Extract the (X, Y) coordinate from the center of the cell holding the provided text.  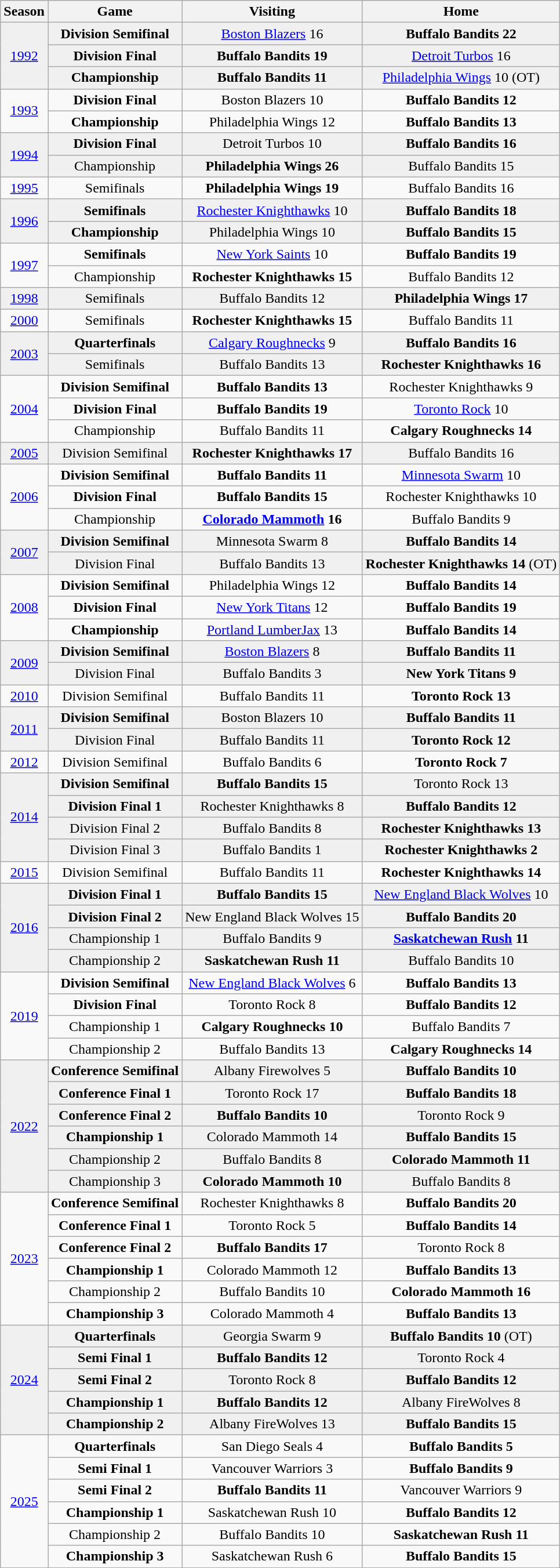
Toronto Rock 9 (461, 1115)
Rochester Knighthawks 13 (461, 828)
Philadelphia Wings 17 (461, 299)
2016 (24, 927)
Albany FireWolves 13 (272, 1424)
Colorado Mammoth 11 (461, 1159)
Season (24, 12)
New York Saints 10 (272, 254)
Georgia Swarm 9 (272, 1335)
2015 (24, 872)
2005 (24, 453)
1996 (24, 221)
Rochester Knighthawks 9 (461, 387)
1994 (24, 155)
Toronto Rock 17 (272, 1093)
Rochester Knighthawks 2 (461, 850)
1995 (24, 188)
Colorado Mammoth 10 (272, 1181)
2004 (24, 409)
Visiting (272, 12)
New England Black Wolves 10 (461, 894)
2000 (24, 321)
Rochester Knighthawks 14 (OT) (461, 563)
San Diego Seals 4 (272, 1446)
New York Titans 12 (272, 607)
Buffalo Bandits 7 (461, 1027)
Toronto Rock 12 (461, 740)
Rochester Knighthawks 16 (461, 365)
Rochester Knighthawks 14 (461, 872)
Saskatchewan Rush 6 (272, 1556)
1993 (24, 111)
2011 (24, 729)
New England Black Wolves 6 (272, 983)
Toronto Rock 5 (272, 1225)
Philadelphia Wings 19 (272, 188)
Game (115, 12)
2019 (24, 1016)
Calgary Roughnecks 9 (272, 343)
Buffalo Bandits 5 (461, 1446)
Detroit Turbos 16 (461, 56)
Buffalo Bandits 1 (272, 850)
Albany Firewolves 5 (272, 1071)
Philadelphia Wings 26 (272, 166)
Albany FireWolves 8 (461, 1402)
Buffalo Bandits 22 (461, 34)
Saskatchewan Rush 10 (272, 1512)
Philadelphia Wings 10 (OT) (461, 78)
Buffalo Bandits 17 (272, 1247)
Boston Blazers 16 (272, 34)
Vancouver Warriors 3 (272, 1468)
Buffalo Bandits 10 (OT) (461, 1335)
2012 (24, 762)
Division Final 3 (115, 850)
1992 (24, 56)
Toronto Rock 7 (461, 762)
Minnesota Swarm 8 (272, 541)
Philadelphia Wings 10 (272, 232)
1998 (24, 299)
2003 (24, 354)
Buffalo Bandits 6 (272, 762)
2008 (24, 607)
Vancouver Warriors 9 (461, 1490)
Colorado Mammoth 14 (272, 1137)
Colorado Mammoth 12 (272, 1269)
Calgary Roughnecks 10 (272, 1027)
2023 (24, 1258)
Detroit Turbos 10 (272, 144)
1997 (24, 265)
2010 (24, 696)
2022 (24, 1126)
Minnesota Swarm 10 (461, 475)
New England Black Wolves 15 (272, 916)
2007 (24, 552)
Buffalo Bandits 3 (272, 674)
Home (461, 12)
2009 (24, 663)
Colorado Mammoth 4 (272, 1313)
Toronto Rock 4 (461, 1358)
Boston Blazers 8 (272, 652)
Rochester Knighthawks 17 (272, 453)
Portland LumberJax 13 (272, 629)
Toronto Rock 10 (461, 409)
2006 (24, 497)
2025 (24, 1501)
2024 (24, 1380)
New York Titans 9 (461, 674)
2014 (24, 817)
